Find where the given text appears and provide that cell's center as [X, Y] coordinate. 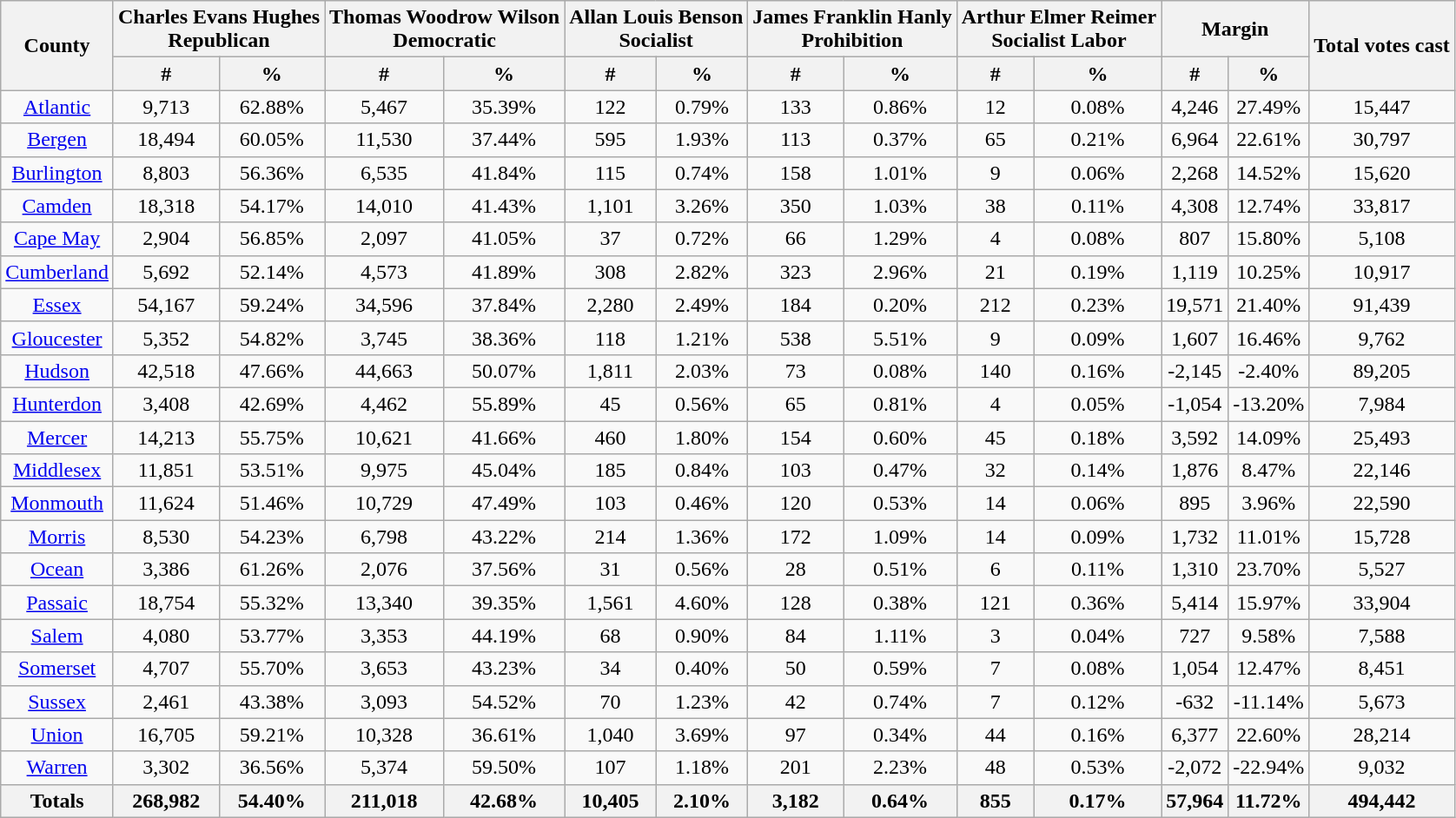
14,010 [384, 206]
44,663 [384, 371]
9,032 [1382, 768]
1.93% [702, 140]
73 [796, 371]
7,984 [1382, 404]
140 [996, 371]
1,561 [611, 603]
1,607 [1195, 338]
0.47% [900, 471]
55.70% [272, 669]
15,447 [1382, 107]
122 [611, 107]
1.23% [702, 702]
6,535 [384, 173]
8,530 [166, 537]
-2,145 [1195, 371]
-1,054 [1195, 404]
1,119 [1195, 272]
0.90% [702, 636]
37.84% [504, 305]
2,268 [1195, 173]
52.14% [272, 272]
84 [796, 636]
184 [796, 305]
11.72% [1268, 801]
44.19% [504, 636]
68 [611, 636]
28,214 [1382, 735]
0.64% [900, 801]
39.35% [504, 603]
Sussex [57, 702]
42,518 [166, 371]
Gloucester [57, 338]
0.59% [900, 669]
460 [611, 437]
11,624 [166, 504]
38 [996, 206]
107 [611, 768]
James Franklin HanlyProhibition [852, 30]
Allan Louis BensonSocialist [657, 30]
45.04% [504, 471]
3 [996, 636]
1,054 [1195, 669]
5.51% [900, 338]
0.23% [1097, 305]
54.17% [272, 206]
2,904 [166, 239]
0.19% [1097, 272]
41.84% [504, 173]
34,596 [384, 305]
33,817 [1382, 206]
113 [796, 140]
214 [611, 537]
Hunterdon [57, 404]
1,040 [611, 735]
Bergen [57, 140]
1.01% [900, 173]
-22.94% [1268, 768]
Camden [57, 206]
0.36% [1097, 603]
14.52% [1268, 173]
128 [796, 603]
89,205 [1382, 371]
11,530 [384, 140]
18,754 [166, 603]
0.51% [900, 570]
3.96% [1268, 504]
120 [796, 504]
97 [796, 735]
0.38% [900, 603]
Warren [57, 768]
12 [996, 107]
Monmouth [57, 504]
8,451 [1382, 669]
12.47% [1268, 669]
19,571 [1195, 305]
1.09% [900, 537]
21.40% [1268, 305]
37.44% [504, 140]
15.97% [1268, 603]
91,439 [1382, 305]
41.89% [504, 272]
154 [796, 437]
18,318 [166, 206]
1.21% [702, 338]
55.75% [272, 437]
807 [1195, 239]
59.21% [272, 735]
Union [57, 735]
36.56% [272, 768]
Passaic [57, 603]
0.40% [702, 669]
3,182 [796, 801]
-11.14% [1268, 702]
0.37% [900, 140]
6,964 [1195, 140]
51.46% [272, 504]
21 [996, 272]
Atlantic [57, 107]
16.46% [1268, 338]
15,728 [1382, 537]
55.89% [504, 404]
10,729 [384, 504]
172 [796, 537]
25,493 [1382, 437]
0.04% [1097, 636]
47.66% [272, 371]
41.66% [504, 437]
0.46% [702, 504]
1,732 [1195, 537]
6,377 [1195, 735]
15.80% [1268, 239]
9,975 [384, 471]
18,494 [166, 140]
-632 [1195, 702]
9,762 [1382, 338]
4,080 [166, 636]
56.85% [272, 239]
12.74% [1268, 206]
Total votes cast [1382, 45]
0.18% [1097, 437]
62.88% [272, 107]
2.82% [702, 272]
3,302 [166, 768]
1,101 [611, 206]
Cape May [57, 239]
55.32% [272, 603]
494,442 [1382, 801]
54.40% [272, 801]
36.61% [504, 735]
Cumberland [57, 272]
9,713 [166, 107]
0.60% [900, 437]
43.23% [504, 669]
Charles Evans HughesRepublican [219, 30]
2,076 [384, 570]
4,308 [1195, 206]
4,462 [384, 404]
Essex [57, 305]
5,108 [1382, 239]
-2.40% [1268, 371]
2,280 [611, 305]
22.60% [1268, 735]
4,707 [166, 669]
121 [996, 603]
50 [796, 669]
32 [996, 471]
Thomas Woodrow WilsonDemocratic [445, 30]
5,352 [166, 338]
59.24% [272, 305]
211,018 [384, 801]
11,851 [166, 471]
0.12% [1097, 702]
5,414 [1195, 603]
1.29% [900, 239]
1.80% [702, 437]
10.25% [1268, 272]
7,588 [1382, 636]
Ocean [57, 570]
595 [611, 140]
9.58% [1268, 636]
0.79% [702, 107]
1,310 [1195, 570]
Totals [57, 801]
-2,072 [1195, 768]
30,797 [1382, 140]
5,527 [1382, 570]
10,917 [1382, 272]
118 [611, 338]
23.70% [1268, 570]
13,340 [384, 603]
3,408 [166, 404]
133 [796, 107]
Mercer [57, 437]
0.34% [900, 735]
8,803 [166, 173]
212 [996, 305]
268,982 [166, 801]
3.26% [702, 206]
42.69% [272, 404]
1,876 [1195, 471]
308 [611, 272]
38.36% [504, 338]
15,620 [1382, 173]
10,405 [611, 801]
41.43% [504, 206]
22,590 [1382, 504]
54.23% [272, 537]
5,467 [384, 107]
Hudson [57, 371]
6,798 [384, 537]
5,673 [1382, 702]
1.36% [702, 537]
41.05% [504, 239]
115 [611, 173]
43.22% [504, 537]
0.21% [1097, 140]
3,386 [166, 570]
48 [996, 768]
6 [996, 570]
53.51% [272, 471]
Margin [1235, 30]
28 [796, 570]
60.05% [272, 140]
0.14% [1097, 471]
0.17% [1097, 801]
56.36% [272, 173]
35.39% [504, 107]
22.61% [1268, 140]
37 [611, 239]
54.52% [504, 702]
Morris [57, 537]
158 [796, 173]
2.10% [702, 801]
33,904 [1382, 603]
57,964 [1195, 801]
4,246 [1195, 107]
2,461 [166, 702]
0.86% [900, 107]
3,653 [384, 669]
27.49% [1268, 107]
5,692 [166, 272]
Somerset [57, 669]
5,374 [384, 768]
42.68% [504, 801]
3,592 [1195, 437]
44 [996, 735]
2.23% [900, 768]
2.03% [702, 371]
42 [796, 702]
2.49% [702, 305]
Arthur Elmer ReimerSocialist Labor [1058, 30]
538 [796, 338]
350 [796, 206]
2.96% [900, 272]
66 [796, 239]
1.11% [900, 636]
3.69% [702, 735]
1,811 [611, 371]
43.38% [272, 702]
31 [611, 570]
855 [996, 801]
Salem [57, 636]
0.20% [900, 305]
16,705 [166, 735]
201 [796, 768]
54.82% [272, 338]
323 [796, 272]
Middlesex [57, 471]
4.60% [702, 603]
10,328 [384, 735]
59.50% [504, 768]
0.84% [702, 471]
727 [1195, 636]
14.09% [1268, 437]
53.77% [272, 636]
County [57, 45]
0.81% [900, 404]
895 [1195, 504]
8.47% [1268, 471]
61.26% [272, 570]
22,146 [1382, 471]
70 [611, 702]
3,745 [384, 338]
50.07% [504, 371]
47.49% [504, 504]
1.03% [900, 206]
1.18% [702, 768]
0.72% [702, 239]
14,213 [166, 437]
3,093 [384, 702]
34 [611, 669]
10,621 [384, 437]
185 [611, 471]
4,573 [384, 272]
54,167 [166, 305]
2,097 [384, 239]
Burlington [57, 173]
0.05% [1097, 404]
11.01% [1268, 537]
3,353 [384, 636]
37.56% [504, 570]
-13.20% [1268, 404]
